Return the (x, y) coordinate for the center point of the cell that contains the specified text.  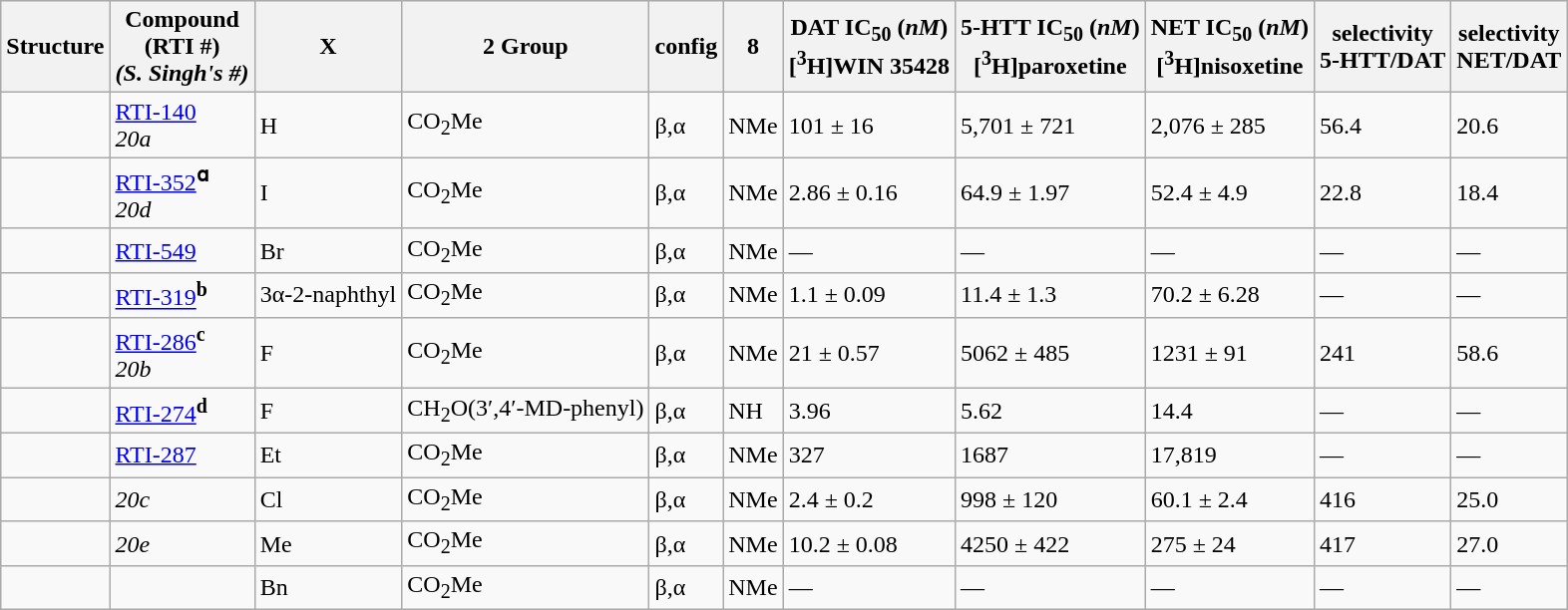
Cl (328, 499)
5.62 (1051, 411)
NET IC50 (nM)[3H]nisoxetine (1229, 47)
RTI-549 (182, 250)
327 (869, 455)
RTI-319b (182, 295)
60.1 ± 2.4 (1229, 499)
5-HTT IC50 (nM)[3H]paroxetine (1051, 47)
8 (753, 47)
417 (1382, 543)
18.4 (1509, 193)
X (328, 47)
2,076 ± 285 (1229, 126)
Et (328, 455)
5062 ± 485 (1051, 353)
3.96 (869, 411)
58.6 (1509, 353)
17,819 (1229, 455)
20.6 (1509, 126)
2.86 ± 0.16 (869, 193)
416 (1382, 499)
52.4 ± 4.9 (1229, 193)
20e (182, 543)
22.8 (1382, 193)
2 Group (526, 47)
25.0 (1509, 499)
101 ± 16 (869, 126)
1.1 ± 0.09 (869, 295)
NH (753, 411)
Br (328, 250)
11.4 ± 1.3 (1051, 295)
Structure (56, 47)
20c (182, 499)
5,701 ± 721 (1051, 126)
selectivityNET/DAT (1509, 47)
2.4 ± 0.2 (869, 499)
70.2 ± 6.28 (1229, 295)
Compound(RTI #)(S. Singh's #) (182, 47)
14.4 (1229, 411)
275 ± 24 (1229, 543)
Me (328, 543)
4250 ± 422 (1051, 543)
241 (1382, 353)
64.9 ± 1.97 (1051, 193)
RTI-14020a (182, 126)
RTI-274d (182, 411)
1231 ± 91 (1229, 353)
27.0 (1509, 543)
selectivity5-HTT/DAT (1382, 47)
10.2 ± 0.08 (869, 543)
1687 (1051, 455)
3α-2-naphthyl (328, 295)
RTI-287 (182, 455)
21 ± 0.57 (869, 353)
config (686, 47)
56.4 (1382, 126)
H (328, 126)
DAT IC50 (nM)[3H]WIN 35428 (869, 47)
RTI-352ɑ20d (182, 193)
998 ± 120 (1051, 499)
CH2O(3′,4′-MD-phenyl) (526, 411)
RTI-286c20b (182, 353)
Bn (328, 587)
I (328, 193)
